Locate the cell with the specified text and output its (X, Y) center coordinate. 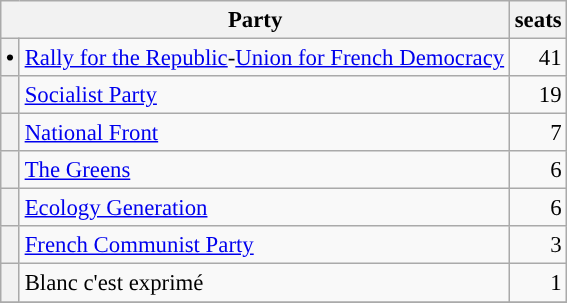
French Communist Party (264, 245)
3 (538, 245)
Blanc c'est exprimé (264, 283)
Ecology Generation (264, 208)
Socialist Party (264, 95)
Rally for the Republic-Union for French Democracy (264, 58)
seats (538, 20)
National Front (264, 133)
41 (538, 58)
• (10, 58)
The Greens (264, 170)
1 (538, 283)
Party (256, 20)
7 (538, 133)
19 (538, 95)
